Detect which cell encompasses the target text, then output its [X, Y] center coordinate. 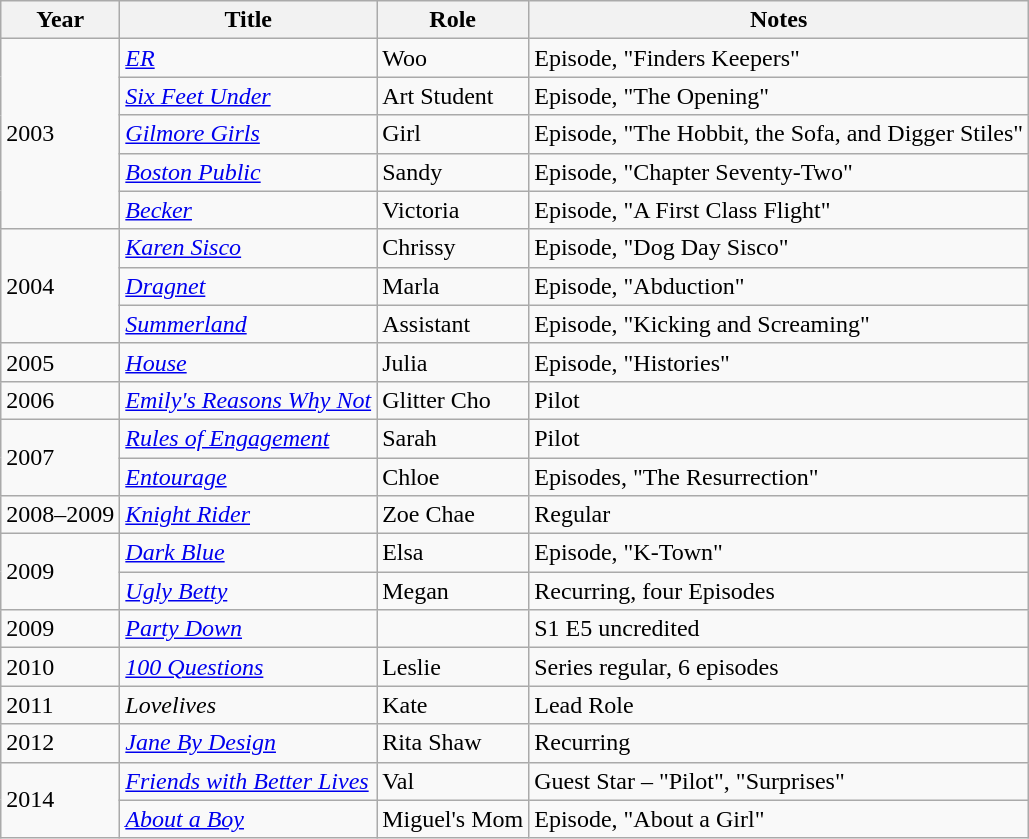
Episode, "Histories" [779, 362]
Episode, "Finders Keepers" [779, 58]
Art Student [453, 96]
Megan [453, 591]
Zoe Chae [453, 515]
Boston Public [248, 172]
2007 [60, 457]
Episode, "Chapter Seventy-Two" [779, 172]
Karen Sisco [248, 248]
Party Down [248, 629]
Episode, "Dog Day Sisco" [779, 248]
Gilmore Girls [248, 134]
Rules of Engagement [248, 438]
Val [453, 781]
ER [248, 58]
Episodes, "The Resurrection" [779, 477]
Lead Role [779, 705]
Entourage [248, 477]
Episode, "About a Girl" [779, 819]
Title [248, 20]
Woo [453, 58]
2010 [60, 667]
Chloe [453, 477]
Lovelives [248, 705]
Kate [453, 705]
Knight Rider [248, 515]
Leslie [453, 667]
Episode, "Abduction" [779, 286]
2008–2009 [60, 515]
Role [453, 20]
2012 [60, 743]
Sarah [453, 438]
Regular [779, 515]
Guest Star – "Pilot", "Surprises" [779, 781]
Summerland [248, 324]
Sandy [453, 172]
Marla [453, 286]
100 Questions [248, 667]
Emily's Reasons Why Not [248, 400]
Miguel's Mom [453, 819]
Victoria [453, 210]
2011 [60, 705]
2014 [60, 800]
Recurring [779, 743]
Glitter Cho [453, 400]
Girl [453, 134]
Six Feet Under [248, 96]
Chrissy [453, 248]
Dragnet [248, 286]
Episode, "The Hobbit, the Sofa, and Digger Stiles" [779, 134]
Series regular, 6 episodes [779, 667]
House [248, 362]
Ugly Betty [248, 591]
Jane By Design [248, 743]
Notes [779, 20]
Dark Blue [248, 553]
Becker [248, 210]
Recurring, four Episodes [779, 591]
Rita Shaw [453, 743]
Julia [453, 362]
About a Boy [248, 819]
Assistant [453, 324]
Elsa [453, 553]
2005 [60, 362]
Episode, "K-Town" [779, 553]
Episode, "A First Class Flight" [779, 210]
Episode, "The Opening" [779, 96]
2004 [60, 286]
Year [60, 20]
Friends with Better Lives [248, 781]
S1 E5 uncredited [779, 629]
Episode, "Kicking and Screaming" [779, 324]
2006 [60, 400]
2003 [60, 134]
